Determine the [x, y] coordinate at the center of the cell enclosing the given text.  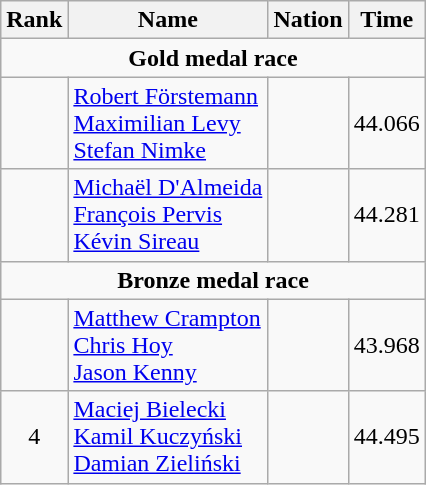
43.968 [386, 345]
Rank [34, 20]
44.066 [386, 123]
Nation [308, 20]
Michaël D'AlmeidaFrançois PervisKévin Sireau [168, 215]
Maciej BieleckiKamil KuczyńskiDamian Zieliński [168, 437]
Matthew CramptonChris HoyJason Kenny [168, 345]
Name [168, 20]
44.281 [386, 215]
4 [34, 437]
Robert FörstemannMaximilian LevyStefan Nimke [168, 123]
Bronze medal race [214, 280]
Time [386, 20]
44.495 [386, 437]
Gold medal race [214, 58]
